Capture the cell that displays the provided text and extract its [X, Y] central coordinate. 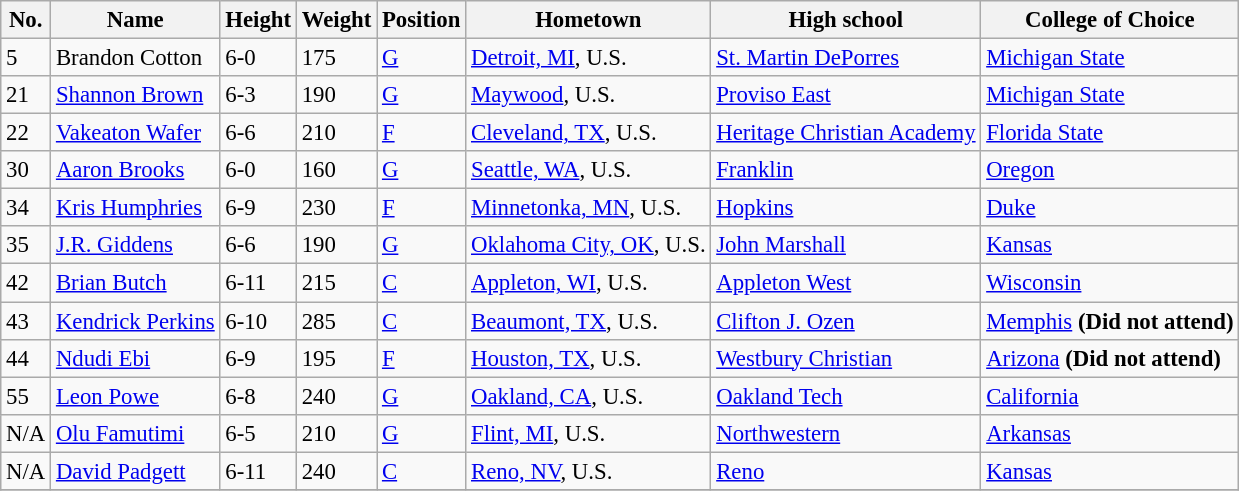
Maywood, U.S. [588, 95]
Oregon [1110, 170]
Brian Butch [136, 283]
5 [26, 58]
Clifton J. Ozen [846, 321]
Hopkins [846, 208]
Houston, TX, U.S. [588, 358]
6-10 [258, 321]
Arkansas [1110, 433]
Wisconsin [1110, 283]
6-3 [258, 95]
Olu Famutimi [136, 433]
175 [336, 58]
Detroit, MI, U.S. [588, 58]
44 [26, 358]
Kris Humphries [136, 208]
21 [26, 95]
Oakland, CA, U.S. [588, 396]
J.R. Giddens [136, 245]
Florida State [1110, 133]
Height [258, 20]
Vakeaton Wafer [136, 133]
Duke [1110, 208]
Shannon Brown [136, 95]
Name [136, 20]
35 [26, 245]
College of Choice [1110, 20]
St. Martin DePorres [846, 58]
Northwestern [846, 433]
Flint, MI, U.S. [588, 433]
230 [336, 208]
Aaron Brooks [136, 170]
Hometown [588, 20]
195 [336, 358]
285 [336, 321]
Minnetonka, MN, U.S. [588, 208]
30 [26, 170]
6-5 [258, 433]
Proviso East [846, 95]
Beaumont, TX, U.S. [588, 321]
No. [26, 20]
55 [26, 396]
Westbury Christian [846, 358]
43 [26, 321]
Reno, NV, U.S. [588, 471]
Kendrick Perkins [136, 321]
Leon Powe [136, 396]
Weight [336, 20]
Arizona (Did not attend) [1110, 358]
Position [422, 20]
Appleton West [846, 283]
160 [336, 170]
Oklahoma City, OK, U.S. [588, 245]
Franklin [846, 170]
6-8 [258, 396]
Seattle, WA, U.S. [588, 170]
Reno [846, 471]
Ndudi Ebi [136, 358]
Oakland Tech [846, 396]
High school [846, 20]
42 [26, 283]
Appleton, WI, U.S. [588, 283]
215 [336, 283]
California [1110, 396]
David Padgett [136, 471]
34 [26, 208]
22 [26, 133]
Heritage Christian Academy [846, 133]
John Marshall [846, 245]
Memphis (Did not attend) [1110, 321]
Brandon Cotton [136, 58]
Cleveland, TX, U.S. [588, 133]
